Return [X, Y] of the center of cell containing provided text 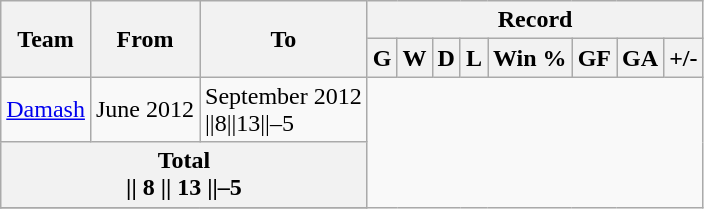
To [284, 39]
Win % [530, 58]
G [382, 58]
GF [594, 58]
Team [46, 39]
+/- [684, 58]
D [446, 58]
September 2012||8||13||–5 [284, 110]
Total|| 8 || 13 ||–5 [184, 174]
L [474, 58]
GA [640, 58]
From [144, 39]
Record [535, 20]
Damash [46, 110]
W [414, 58]
June 2012 [144, 110]
